Search for the cell housing the specified text and yield its [x, y] center coordinate. 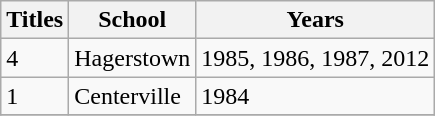
1985, 1986, 1987, 2012 [316, 58]
Centerville [132, 96]
Years [316, 20]
Hagerstown [132, 58]
1984 [316, 96]
Titles [35, 20]
4 [35, 58]
School [132, 20]
1 [35, 96]
